Locate the cell with the specified text and output its (X, Y) center coordinate. 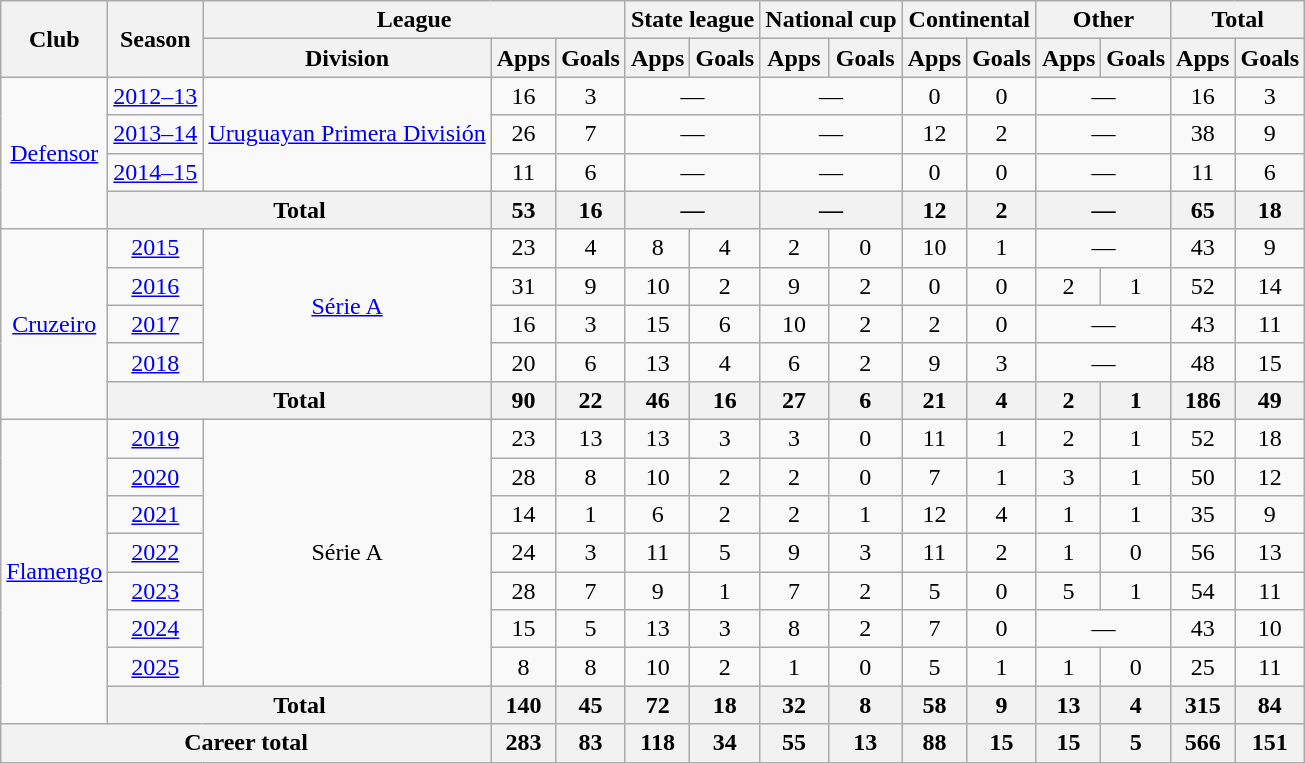
2018 (156, 362)
21 (934, 400)
118 (657, 743)
56 (1203, 553)
Uruguayan Primera División (347, 134)
Season (156, 39)
22 (591, 400)
Club (54, 39)
54 (1203, 591)
48 (1203, 362)
58 (934, 705)
2014–15 (156, 172)
46 (657, 400)
83 (591, 743)
140 (523, 705)
2013–14 (156, 134)
38 (1203, 134)
2016 (156, 286)
2017 (156, 324)
34 (725, 743)
45 (591, 705)
315 (1203, 705)
National cup (831, 20)
League (414, 20)
55 (794, 743)
Defensor (54, 153)
26 (523, 134)
31 (523, 286)
27 (794, 400)
53 (523, 210)
90 (523, 400)
49 (1270, 400)
50 (1203, 477)
Flamengo (54, 571)
186 (1203, 400)
2015 (156, 248)
Division (347, 58)
72 (657, 705)
2019 (156, 438)
2012–13 (156, 96)
566 (1203, 743)
88 (934, 743)
Career total (246, 743)
Other (1103, 20)
2020 (156, 477)
State league (692, 20)
2023 (156, 591)
84 (1270, 705)
283 (523, 743)
2025 (156, 667)
32 (794, 705)
2022 (156, 553)
Continental (969, 20)
25 (1203, 667)
2024 (156, 629)
35 (1203, 515)
2021 (156, 515)
20 (523, 362)
Cruzeiro (54, 324)
151 (1270, 743)
65 (1203, 210)
24 (523, 553)
